Find where the given text appears and provide that cell's center as (X, Y) coordinate. 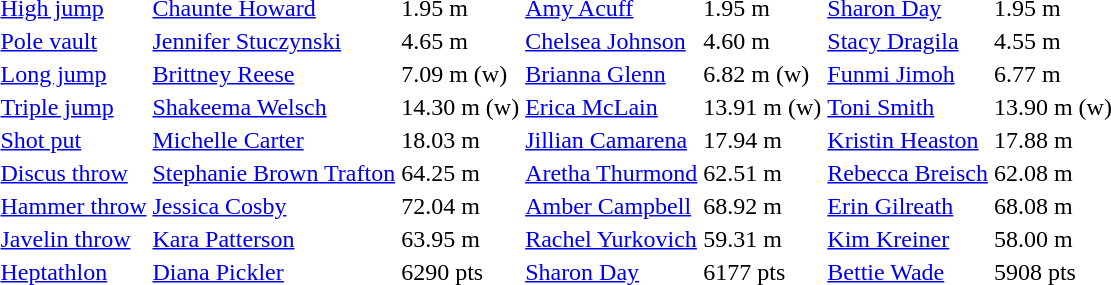
18.03 m (460, 140)
6.82 m (w) (762, 74)
Amber Campbell (612, 206)
59.31 m (762, 239)
4.60 m (762, 41)
Stacy Dragila (908, 41)
7.09 m (w) (460, 74)
Kim Kreiner (908, 239)
Aretha Thurmond (612, 173)
Jessica Cosby (274, 206)
68.92 m (762, 206)
Rachel Yurkovich (612, 239)
17.94 m (762, 140)
Michelle Carter (274, 140)
Chelsea Johnson (612, 41)
64.25 m (460, 173)
14.30 m (w) (460, 107)
Stephanie Brown Trafton (274, 173)
62.51 m (762, 173)
4.65 m (460, 41)
Erin Gilreath (908, 206)
Kristin Heaston (908, 140)
Erica McLain (612, 107)
Toni Smith (908, 107)
13.91 m (w) (762, 107)
72.04 m (460, 206)
Brianna Glenn (612, 74)
Rebecca Breisch (908, 173)
Shakeema Welsch (274, 107)
Kara Patterson (274, 239)
63.95 m (460, 239)
Brittney Reese (274, 74)
Funmi Jimoh (908, 74)
Jillian Camarena (612, 140)
Jennifer Stuczynski (274, 41)
